Scan for the cell matching the given text and deliver its (x, y) coordinate at center. 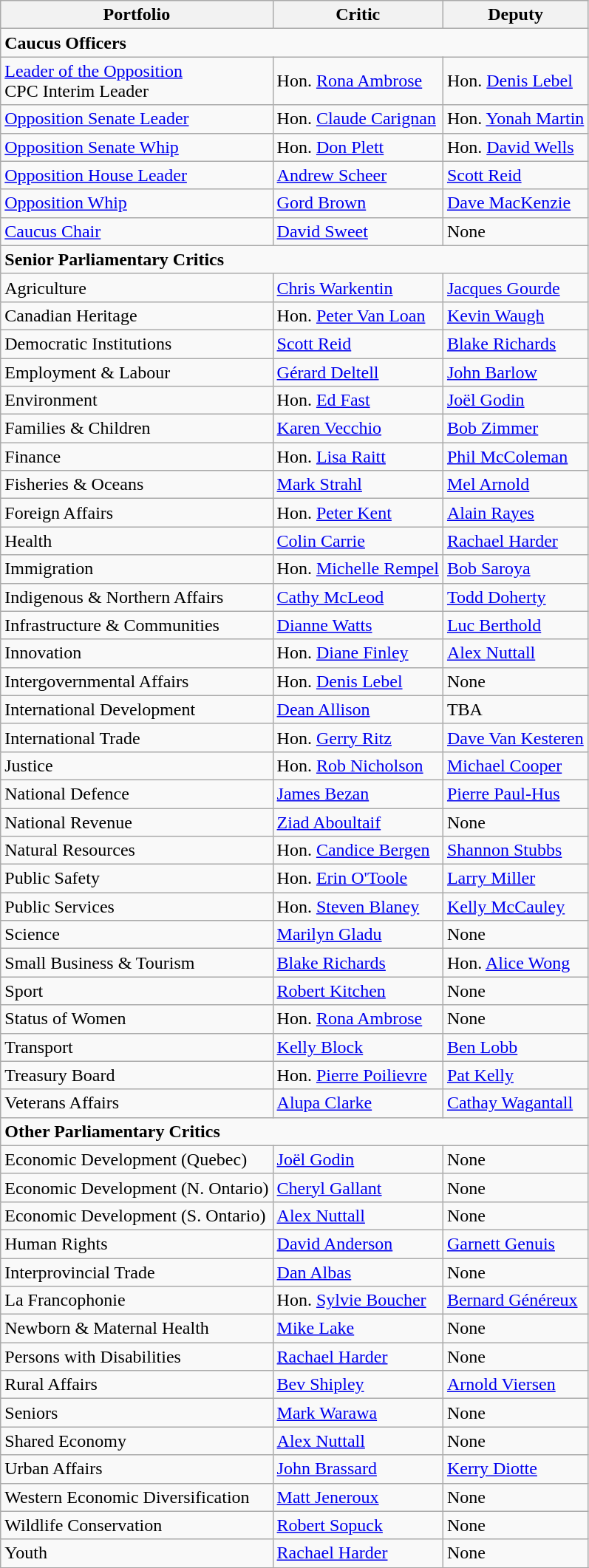
Marilyn Gladu (358, 935)
Justice (137, 766)
Dave MacKenzie (515, 203)
Shared Economy (137, 1441)
Jacques Gourde (515, 287)
International Trade (137, 737)
Opposition Whip (137, 203)
Science (137, 935)
Leader of the OppositionCPC Interim Leader (137, 81)
Chris Warkentin (358, 287)
Robert Kitchen (358, 991)
Fisheries & Oceans (137, 485)
Families & Children (137, 429)
Economic Development (Quebec) (137, 1159)
Hon. Steven Blaney (358, 907)
National Revenue (137, 822)
Other Parliamentary Critics (294, 1131)
Colin Carrie (358, 541)
James Bezan (358, 794)
Hon. Peter Kent (358, 513)
Deputy (515, 15)
Public Safety (137, 879)
Cathay Wagantall (515, 1103)
Cheryl Gallant (358, 1187)
Alupa Clarke (358, 1103)
Bob Saroya (515, 569)
Environment (137, 400)
Hon. Rob Nicholson (358, 766)
Caucus Officers (294, 43)
Senior Parliamentary Critics (294, 259)
International Development (137, 709)
Kerry Diotte (515, 1469)
Bev Shipley (358, 1385)
Gérard Deltell (358, 372)
Economic Development (S. Ontario) (137, 1216)
Ben Lobb (515, 1047)
Karen Vecchio (358, 429)
Public Services (137, 907)
Sport (137, 991)
Innovation (137, 653)
Luc Berthold (515, 625)
Mel Arnold (515, 485)
Veterans Affairs (137, 1103)
Mike Lake (358, 1329)
Hon. Diane Finley (358, 653)
Urban Affairs (137, 1469)
David Sweet (358, 231)
John Brassard (358, 1469)
Economic Development (N. Ontario) (137, 1187)
Larry Miller (515, 879)
Robert Sopuck (358, 1525)
Michael Cooper (515, 766)
Garnett Genuis (515, 1244)
Health (137, 541)
Interprovincial Trade (137, 1272)
Status of Women (137, 1019)
Hon. Peter Van Loan (358, 316)
Ziad Aboultaif (358, 822)
Hon. Gerry Ritz (358, 737)
Caucus Chair (137, 231)
Dianne Watts (358, 625)
Wildlife Conservation (137, 1525)
David Anderson (358, 1244)
Kelly McCauley (515, 907)
Cathy McLeod (358, 597)
Western Economic Diversification (137, 1497)
Mark Warawa (358, 1413)
La Francophonie (137, 1301)
Matt Jeneroux (358, 1497)
Hon. Erin O'Toole (358, 879)
Canadian Heritage (137, 316)
Agriculture (137, 287)
Human Rights (137, 1244)
Hon. David Wells (515, 147)
Hon. Michelle Rempel (358, 569)
Opposition Senate Leader (137, 119)
Indigenous & Northern Affairs (137, 597)
Shannon Stubbs (515, 851)
Hon. Don Plett (358, 147)
Democratic Institutions (137, 344)
Hon. Lisa Raitt (358, 457)
Opposition Senate Whip (137, 147)
Hon. Pierre Poilievre (358, 1075)
TBA (515, 709)
Mark Strahl (358, 485)
Phil McColeman (515, 457)
Kelly Block (358, 1047)
Pierre Paul-Hus (515, 794)
Kevin Waugh (515, 316)
Rural Affairs (137, 1385)
Bob Zimmer (515, 429)
Treasury Board (137, 1075)
Dean Allison (358, 709)
Employment & Labour (137, 372)
Persons with Disabilities (137, 1357)
John Barlow (515, 372)
Portfolio (137, 15)
Hon. Ed Fast (358, 400)
Critic (358, 15)
Infrastructure & Communities (137, 625)
Andrew Scheer (358, 175)
Todd Doherty (515, 597)
Natural Resources (137, 851)
Dan Albas (358, 1272)
Hon. Yonah Martin (515, 119)
Pat Kelly (515, 1075)
Immigration (137, 569)
Finance (137, 457)
Arnold Viersen (515, 1385)
Seniors (137, 1413)
Bernard Généreux (515, 1301)
Alain Rayes (515, 513)
Hon. Claude Carignan (358, 119)
Newborn & Maternal Health (137, 1329)
Dave Van Kesteren (515, 737)
Intergovernmental Affairs (137, 681)
Hon. Candice Bergen (358, 851)
Hon. Sylvie Boucher (358, 1301)
Opposition House Leader (137, 175)
Transport (137, 1047)
Gord Brown (358, 203)
Hon. Alice Wong (515, 963)
National Defence (137, 794)
Youth (137, 1553)
Foreign Affairs (137, 513)
Small Business & Tourism (137, 963)
